Return [x, y] of the center of cell containing provided text 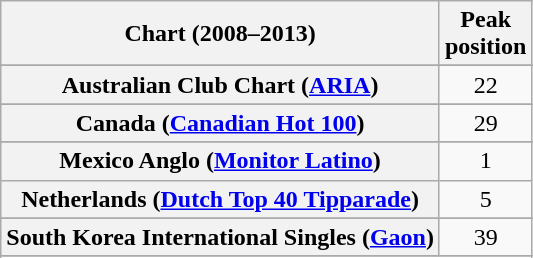
Australian Club Chart (ARIA) [220, 85]
Canada (Canadian Hot 100) [220, 123]
29 [485, 123]
39 [485, 237]
5 [485, 199]
Peakposition [485, 34]
Chart (2008–2013) [220, 34]
Netherlands (Dutch Top 40 Tipparade) [220, 199]
South Korea International Singles (Gaon) [220, 237]
Mexico Anglo (Monitor Latino) [220, 161]
22 [485, 85]
1 [485, 161]
